For the text-containing cell, return its midpoint in (X, Y) coordinate format. 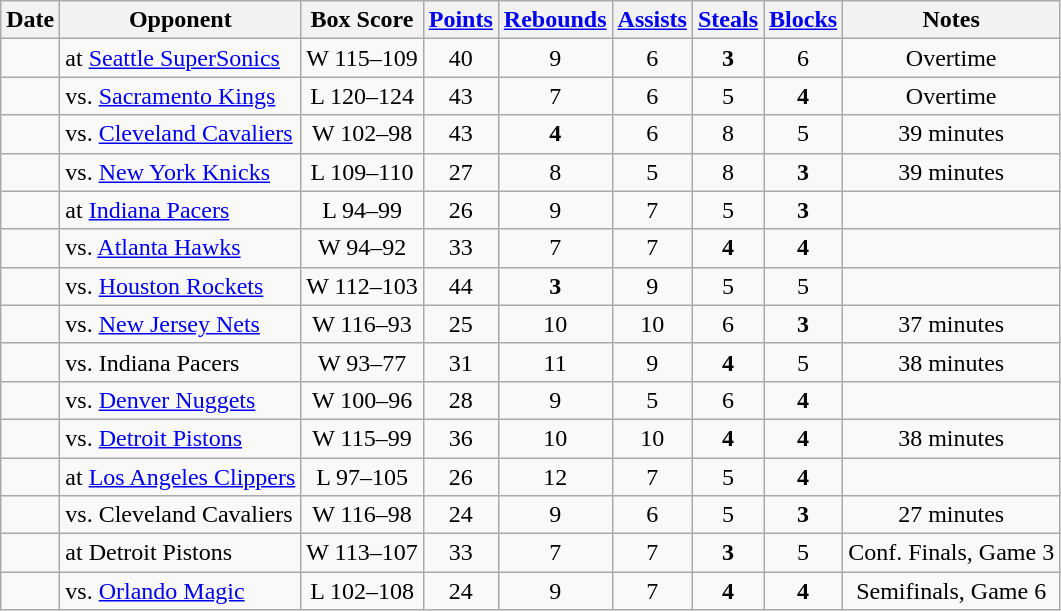
vs. Orlando Magic (180, 591)
at Los Angeles Clippers (180, 477)
L 109–110 (362, 172)
W 94–92 (362, 248)
31 (460, 362)
12 (555, 477)
44 (460, 286)
Box Score (362, 20)
vs. Indiana Pacers (180, 362)
L 97–105 (362, 477)
vs. Sacramento Kings (180, 96)
W 112–103 (362, 286)
11 (555, 362)
Assists (652, 20)
W 100–96 (362, 400)
36 (460, 438)
Opponent (180, 20)
vs. Atlanta Hawks (180, 248)
27 minutes (952, 515)
W 116–98 (362, 515)
Rebounds (555, 20)
40 (460, 58)
Blocks (804, 20)
W 116–93 (362, 324)
37 minutes (952, 324)
W 102–98 (362, 134)
Notes (952, 20)
W 93–77 (362, 362)
28 (460, 400)
Points (460, 20)
vs. Houston Rockets (180, 286)
W 115–109 (362, 58)
L 94–99 (362, 210)
L 120–124 (362, 96)
W 113–107 (362, 553)
Semifinals, Game 6 (952, 591)
25 (460, 324)
Date (30, 20)
vs. Denver Nuggets (180, 400)
27 (460, 172)
at Indiana Pacers (180, 210)
Conf. Finals, Game 3 (952, 553)
vs. New Jersey Nets (180, 324)
at Detroit Pistons (180, 553)
vs. New York Knicks (180, 172)
at Seattle SuperSonics (180, 58)
W 115–99 (362, 438)
L 102–108 (362, 591)
vs. Detroit Pistons (180, 438)
Steals (728, 20)
